Detect which cell encompasses the target text, then output its [X, Y] center coordinate. 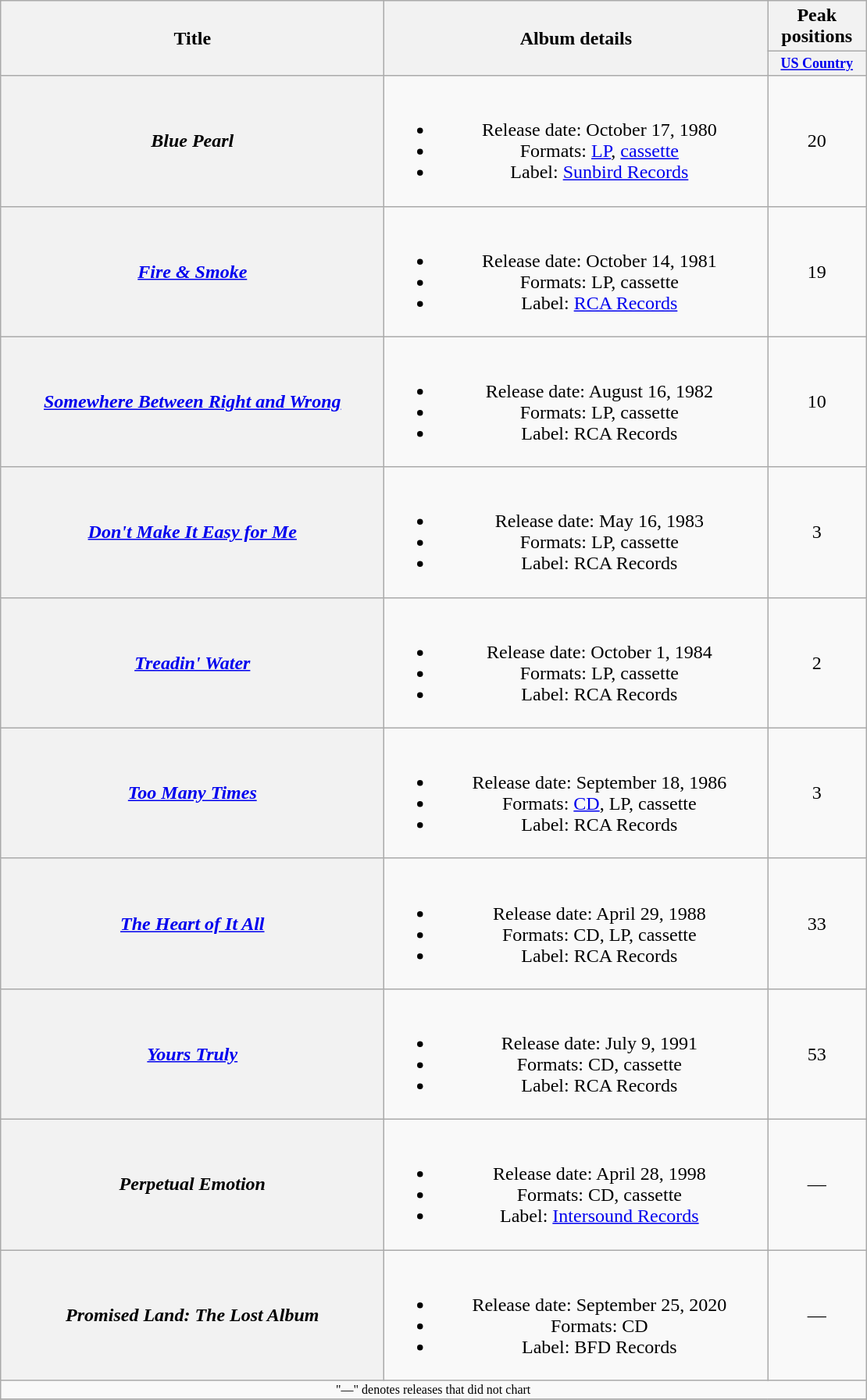
Promised Land: The Lost Album [192, 1315]
10 [817, 401]
53 [817, 1054]
2 [817, 662]
Release date: September 18, 1986Formats: CD, LP, cassetteLabel: RCA Records [576, 793]
Don't Make It Easy for Me [192, 533]
Yours Truly [192, 1054]
33 [817, 923]
Release date: October 1, 1984Formats: LP, cassetteLabel: RCA Records [576, 662]
Release date: April 29, 1988Formats: CD, LP, cassetteLabel: RCA Records [576, 923]
Release date: July 9, 1991Formats: CD, cassetteLabel: RCA Records [576, 1054]
Album details [576, 38]
20 [817, 141]
Release date: August 16, 1982Formats: LP, cassetteLabel: RCA Records [576, 401]
The Heart of It All [192, 923]
US Country [817, 64]
Release date: May 16, 1983Formats: LP, cassetteLabel: RCA Records [576, 533]
Too Many Times [192, 793]
"—" denotes releases that did not chart [433, 1390]
19 [817, 272]
Somewhere Between Right and Wrong [192, 401]
Release date: April 28, 1998Formats: CD, cassetteLabel: Intersound Records [576, 1184]
Release date: October 17, 1980Formats: LP, cassetteLabel: Sunbird Records [576, 141]
Peak positions [817, 27]
Fire & Smoke [192, 272]
Title [192, 38]
Perpetual Emotion [192, 1184]
Treadin' Water [192, 662]
Release date: October 14, 1981Formats: LP, cassetteLabel: RCA Records [576, 272]
Blue Pearl [192, 141]
Release date: September 25, 2020Formats: CDLabel: BFD Records [576, 1315]
